Return [X, Y] of the center of cell containing provided text 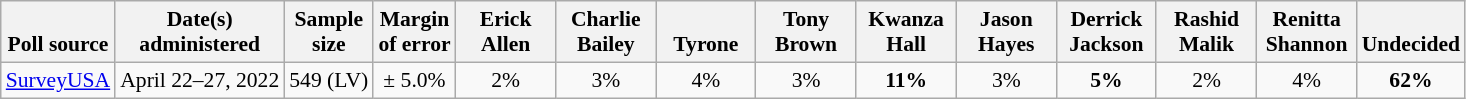
RenittaShannon [1307, 32]
Date(s)administered [200, 32]
April 22–27, 2022 [200, 80]
5% [1106, 80]
JasonHayes [1006, 32]
Marginof error [414, 32]
549 (LV) [328, 80]
KwanzaHall [906, 32]
RashidMalik [1206, 32]
SurveyUSA [58, 80]
TonyBrown [806, 32]
± 5.0% [414, 80]
Undecided [1411, 32]
Poll source [58, 32]
Tyrone [706, 32]
Samplesize [328, 32]
11% [906, 80]
CharlieBailey [606, 32]
62% [1411, 80]
DerrickJackson [1106, 32]
ErickAllen [506, 32]
